Output the [x, y] coordinate of the center of the cell containing the given text.  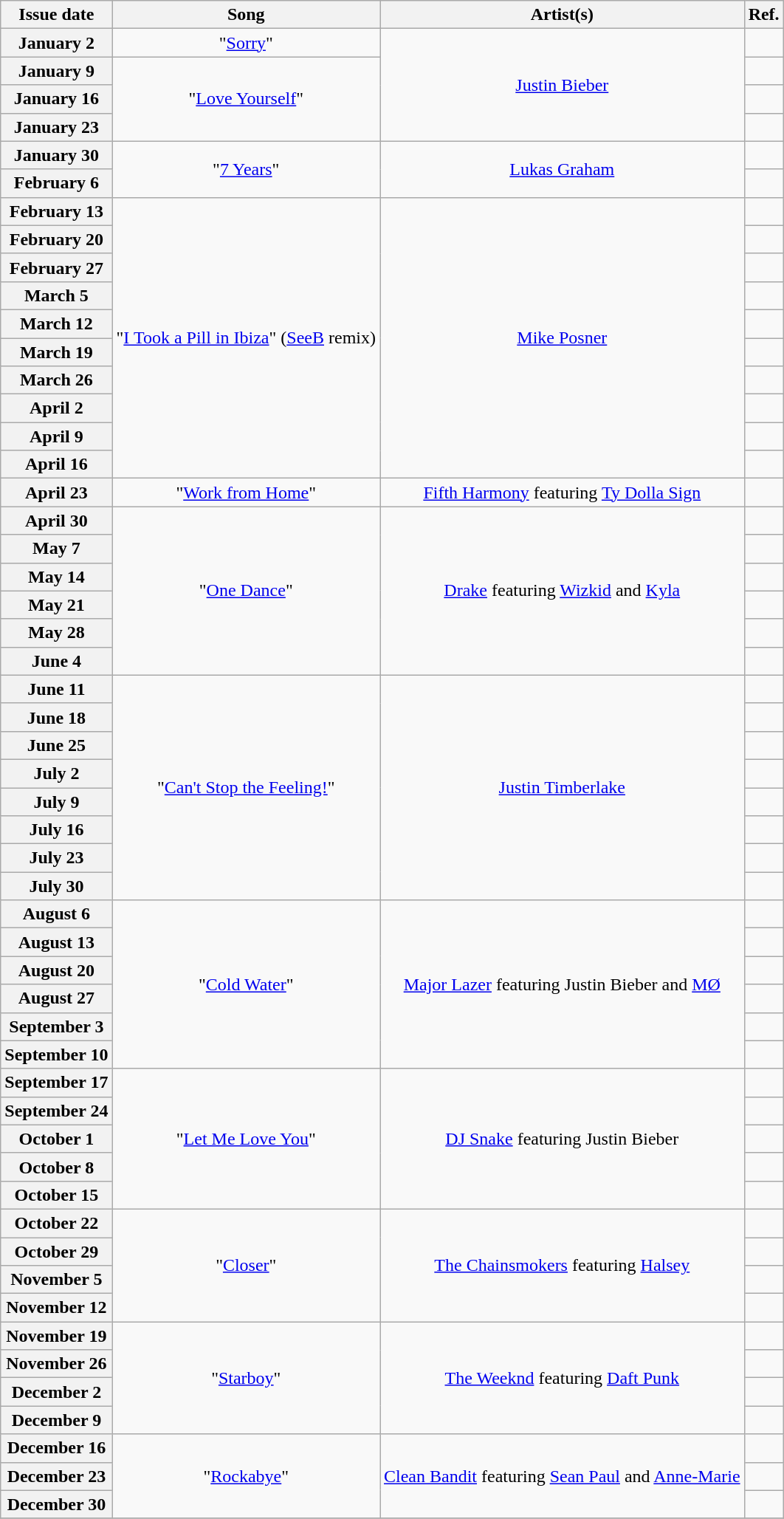
January 16 [56, 99]
Ref. [763, 15]
December 16 [56, 1448]
"7 Years" [246, 169]
"I Took a Pill in Ibiza" (SeeB remix) [246, 338]
October 8 [56, 1167]
The Chainsmokers featuring Halsey [562, 1265]
October 1 [56, 1139]
June 18 [56, 717]
May 21 [56, 605]
November 5 [56, 1280]
November 12 [56, 1308]
January 2 [56, 43]
March 12 [56, 323]
February 6 [56, 183]
September 3 [56, 1026]
August 27 [56, 998]
January 23 [56, 127]
April 30 [56, 521]
Clean Bandit featuring Sean Paul and Anne-Marie [562, 1476]
April 23 [56, 493]
February 20 [56, 239]
February 27 [56, 267]
September 17 [56, 1083]
March 26 [56, 380]
May 7 [56, 549]
July 16 [56, 830]
January 9 [56, 71]
Justin Bieber [562, 85]
December 9 [56, 1420]
September 24 [56, 1111]
Song [246, 15]
August 20 [56, 970]
"Let Me Love You" [246, 1139]
"Can't Stop the Feeling!" [246, 787]
Lukas Graham [562, 169]
"One Dance" [246, 591]
"Sorry" [246, 43]
"Starboy" [246, 1378]
Mike Posner [562, 338]
July 30 [56, 886]
December 23 [56, 1476]
Fifth Harmony featuring Ty Dolla Sign [562, 493]
"Love Yourself" [246, 99]
April 9 [56, 436]
Issue date [56, 15]
The Weeknd featuring Daft Punk [562, 1378]
November 26 [56, 1364]
June 4 [56, 661]
Major Lazer featuring Justin Bieber and MØ [562, 984]
Justin Timberlake [562, 787]
April 2 [56, 408]
"Rockabye" [246, 1476]
November 19 [56, 1336]
October 29 [56, 1252]
August 6 [56, 914]
"Closer" [246, 1265]
April 16 [56, 464]
March 5 [56, 295]
Drake featuring Wizkid and Kyla [562, 591]
May 14 [56, 577]
July 2 [56, 773]
March 19 [56, 352]
September 10 [56, 1055]
May 28 [56, 633]
July 9 [56, 801]
January 30 [56, 155]
December 2 [56, 1392]
June 25 [56, 745]
October 15 [56, 1195]
Artist(s) [562, 15]
"Work from Home" [246, 493]
October 22 [56, 1223]
July 23 [56, 858]
August 13 [56, 942]
December 30 [56, 1504]
DJ Snake featuring Justin Bieber [562, 1139]
June 11 [56, 689]
"Cold Water" [246, 984]
February 13 [56, 211]
